Find where the given text appears and provide that cell's center as (x, y) coordinate. 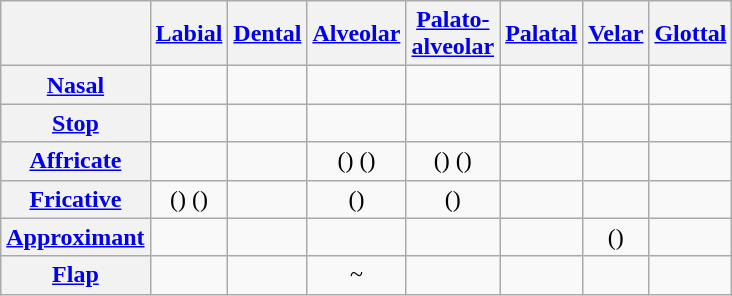
~ (356, 275)
Affricate (76, 161)
Glottal (690, 34)
Palato-alveolar (453, 34)
Dental (268, 34)
Nasal (76, 85)
Alveolar (356, 34)
Fricative (76, 199)
Approximant (76, 237)
Velar (616, 34)
Stop (76, 123)
Palatal (542, 34)
Flap (76, 275)
Labial (189, 34)
